Return the (x, y) coordinate for the center point of the cell that contains the specified text.  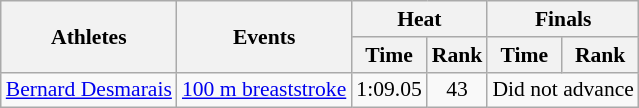
Did not advance (563, 90)
100 m breaststroke (264, 90)
43 (458, 90)
Bernard Desmarais (89, 90)
Finals (563, 19)
1:09.05 (388, 90)
Athletes (89, 36)
Heat (419, 19)
Events (264, 36)
